Return the (x, y) coordinate for the center point of the cell that contains the specified text.  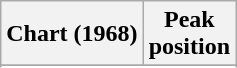
Peak position (189, 34)
Chart (1968) (72, 34)
